Provide the [X, Y] coordinate of the cell's center where the given text is located.  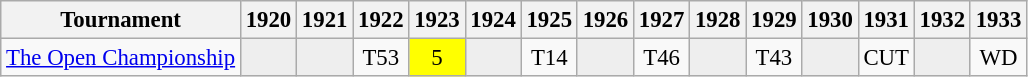
CUT [886, 58]
Tournament [121, 20]
1931 [886, 20]
1929 [774, 20]
WD [998, 58]
1920 [268, 20]
T53 [381, 58]
1933 [998, 20]
T46 [661, 58]
1922 [381, 20]
T43 [774, 58]
1927 [661, 20]
1924 [493, 20]
1926 [605, 20]
The Open Championship [121, 58]
1921 [325, 20]
1923 [437, 20]
1928 [718, 20]
T14 [549, 58]
5 [437, 58]
1932 [942, 20]
1925 [549, 20]
1930 [830, 20]
